Scan for the cell matching the given text and deliver its [X, Y] coordinate at center. 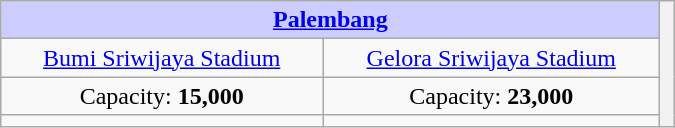
Bumi Sriwijaya Stadium [162, 58]
Palembang [330, 20]
Gelora Sriwijaya Stadium [492, 58]
Capacity: 23,000 [492, 96]
Capacity: 15,000 [162, 96]
